Identify which cell holds the provided text, then report its [x, y] central coordinate. 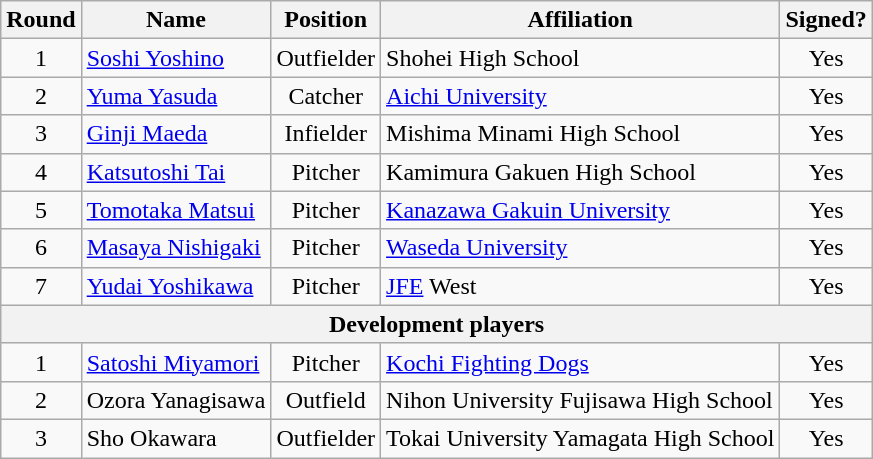
Tomotaka Matsui [176, 210]
Shohei High School [580, 58]
Katsutoshi Tai [176, 172]
Mishima Minami High School [580, 134]
Soshi Yoshino [176, 58]
Aichi University [580, 96]
Signed? [826, 20]
Kochi Fighting Dogs [580, 362]
Yuma Yasuda [176, 96]
Masaya Nishigaki [176, 248]
Catcher [326, 96]
Kanazawa Gakuin University [580, 210]
Tokai University Yamagata High School [580, 438]
Name [176, 20]
Ginji Maeda [176, 134]
Development players [437, 324]
Round [41, 20]
Nihon University Fujisawa High School [580, 400]
Satoshi Miyamori [176, 362]
Yudai Yoshikawa [176, 286]
Sho Okawara [176, 438]
4 [41, 172]
5 [41, 210]
Waseda University [580, 248]
JFE West [580, 286]
6 [41, 248]
Kamimura Gakuen High School [580, 172]
7 [41, 286]
Outfield [326, 400]
Affiliation [580, 20]
Position [326, 20]
Infielder [326, 134]
Ozora Yanagisawa [176, 400]
